Scan for the cell matching the given text and deliver its [X, Y] coordinate at center. 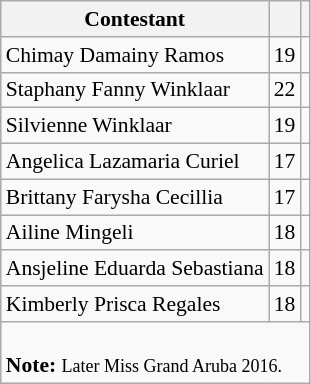
Staphany Fanny Winklaar [135, 90]
Kimberly Prisca Regales [135, 304]
Note: Later Miss Grand Aruba 2016. [156, 352]
Silvienne Winklaar [135, 126]
Brittany Farysha Cecillia [135, 197]
Ansjeline Eduarda Sebastiana [135, 269]
Angelica Lazamaria Curiel [135, 162]
Contestant [135, 19]
Chimay Damainy Ramos [135, 55]
Ailine Mingeli [135, 233]
22 [285, 90]
